Extract the (X, Y) coordinate from the center of the cell holding the provided text.  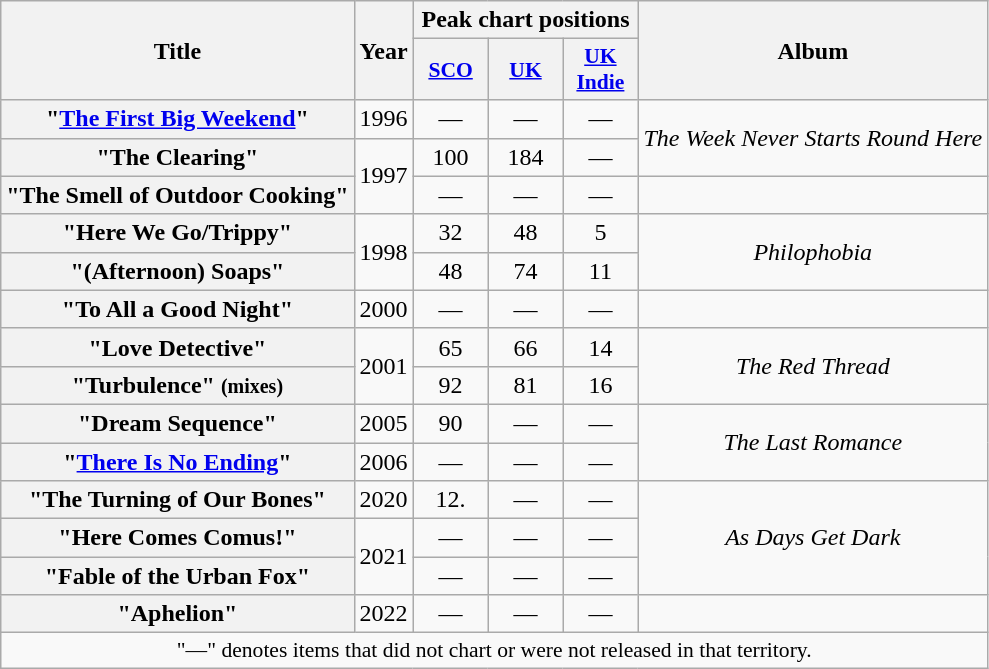
"Aphelion" (178, 614)
65 (450, 347)
The Week Never Starts Round Here (813, 138)
Album (813, 50)
The Red Thread (813, 366)
184 (526, 157)
"Love Detective" (178, 347)
"The Turning of Our Bones" (178, 500)
11 (600, 271)
The Last Romance (813, 442)
66 (526, 347)
"Dream Sequence" (178, 423)
"—" denotes items that did not chart or were not released in that territory. (494, 651)
"The First Big Weekend" (178, 119)
"Fable of the Urban Fox" (178, 576)
Title (178, 50)
1996 (384, 119)
Philophobia (813, 252)
UKIndie (600, 70)
2001 (384, 366)
14 (600, 347)
16 (600, 385)
81 (526, 385)
"The Smell of Outdoor Cooking" (178, 195)
2022 (384, 614)
"The Clearing" (178, 157)
Peak chart positions (526, 20)
"Here Comes Comus!" (178, 538)
"To All a Good Night" (178, 309)
"(Afternoon) Soaps" (178, 271)
5 (600, 233)
32 (450, 233)
UK (526, 70)
2021 (384, 557)
Year (384, 50)
2005 (384, 423)
90 (450, 423)
74 (526, 271)
1998 (384, 252)
As Days Get Dark (813, 538)
2020 (384, 500)
1997 (384, 176)
2006 (384, 461)
SCO (450, 70)
92 (450, 385)
"Turbulence" (mixes) (178, 385)
"Here We Go/Trippy" (178, 233)
100 (450, 157)
12. (450, 500)
"There Is No Ending" (178, 461)
2000 (384, 309)
